Identify which cell holds the provided text, then report its [x, y] central coordinate. 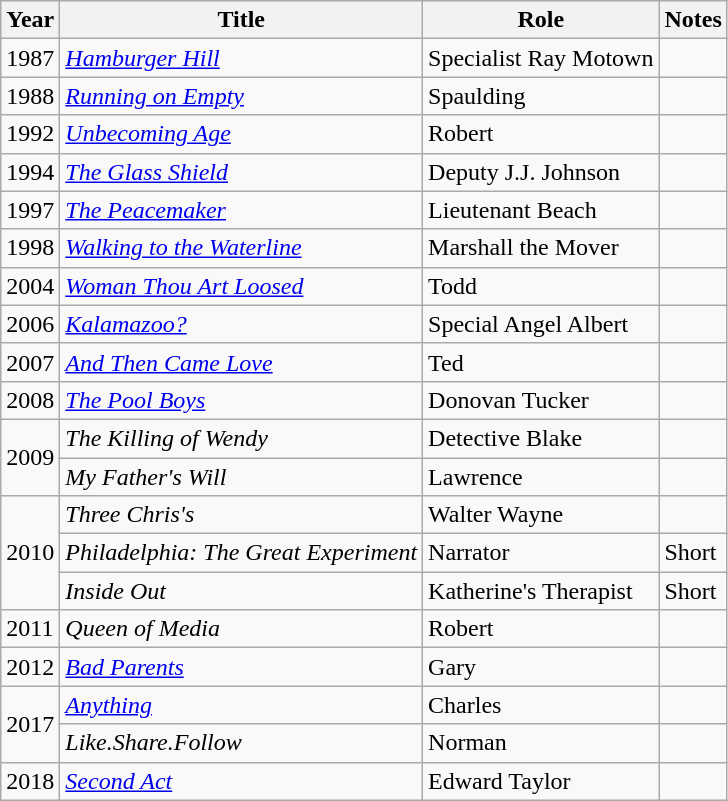
Year [30, 20]
Bad Parents [242, 667]
1992 [30, 134]
Spaulding [541, 96]
Detective Blake [541, 438]
2009 [30, 457]
The Glass Shield [242, 172]
Philadelphia: The Great Experiment [242, 553]
Walking to the Waterline [242, 248]
Norman [541, 743]
Notes [693, 20]
Like.Share.Follow [242, 743]
2012 [30, 667]
Special Angel Albert [541, 324]
Hamburger Hill [242, 58]
And Then Came Love [242, 362]
Woman Thou Art Loosed [242, 286]
Marshall the Mover [541, 248]
Unbecoming Age [242, 134]
Running on Empty [242, 96]
Inside Out [242, 591]
My Father's Will [242, 477]
Specialist Ray Motown [541, 58]
Role [541, 20]
2011 [30, 629]
Queen of Media [242, 629]
Edward Taylor [541, 781]
Deputy J.J. Johnson [541, 172]
1988 [30, 96]
Ted [541, 362]
Lawrence [541, 477]
Todd [541, 286]
Katherine's Therapist [541, 591]
1997 [30, 210]
The Pool Boys [242, 400]
Charles [541, 705]
1998 [30, 248]
2018 [30, 781]
Narrator [541, 553]
1987 [30, 58]
1994 [30, 172]
Second Act [242, 781]
The Killing of Wendy [242, 438]
Three Chris's [242, 515]
Gary [541, 667]
Title [242, 20]
2008 [30, 400]
2006 [30, 324]
2007 [30, 362]
2017 [30, 724]
Donovan Tucker [541, 400]
The Peacemaker [242, 210]
Walter Wayne [541, 515]
2004 [30, 286]
Lieutenant Beach [541, 210]
Kalamazoo? [242, 324]
2010 [30, 553]
Anything [242, 705]
